Detect which cell encompasses the target text, then output its [x, y] center coordinate. 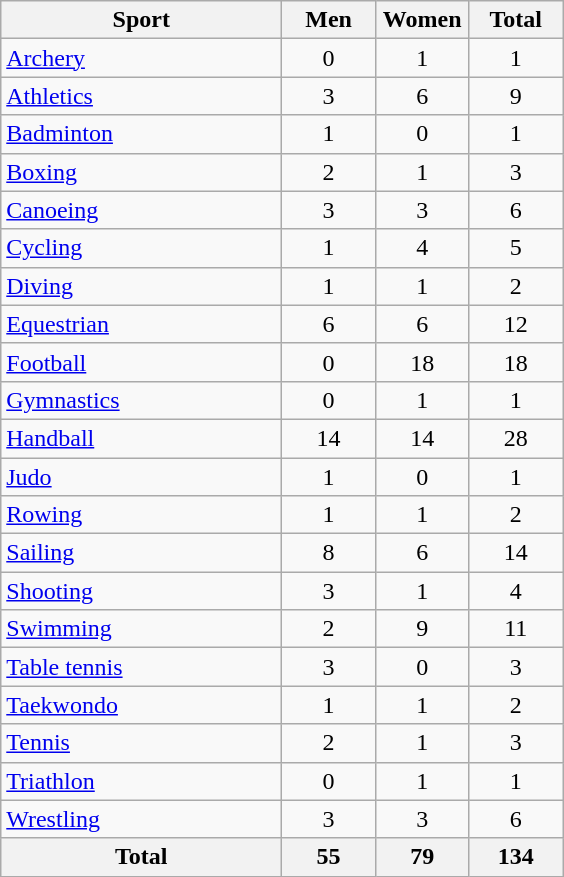
Gymnastics [142, 400]
Football [142, 362]
8 [329, 553]
Badminton [142, 134]
Diving [142, 286]
Sport [142, 20]
134 [516, 857]
Handball [142, 438]
Canoeing [142, 210]
Men [329, 20]
5 [516, 248]
Taekwondo [142, 705]
Triathlon [142, 781]
Archery [142, 58]
Wrestling [142, 819]
79 [422, 857]
Table tennis [142, 667]
Cycling [142, 248]
55 [329, 857]
Boxing [142, 172]
Women [422, 20]
Sailing [142, 553]
Equestrian [142, 324]
Rowing [142, 515]
Swimming [142, 629]
Judo [142, 477]
Shooting [142, 591]
28 [516, 438]
12 [516, 324]
Athletics [142, 96]
11 [516, 629]
Tennis [142, 743]
